Capture the cell that displays the provided text and extract its (X, Y) central coordinate. 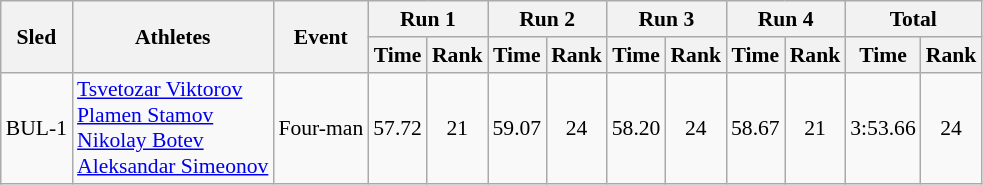
Sled (36, 36)
Run 3 (666, 19)
58.67 (756, 128)
59.07 (518, 128)
57.72 (398, 128)
Run 1 (428, 19)
Four-man (320, 128)
Tsvetozar ViktorovPlamen StamovNikolay BotevAleksandar Simeonov (172, 128)
Total (913, 19)
Event (320, 36)
BUL-1 (36, 128)
58.20 (636, 128)
Run 2 (548, 19)
Run 4 (786, 19)
3:53.66 (882, 128)
Athletes (172, 36)
